Provide the (x, y) coordinate of the cell's center where the given text is located.  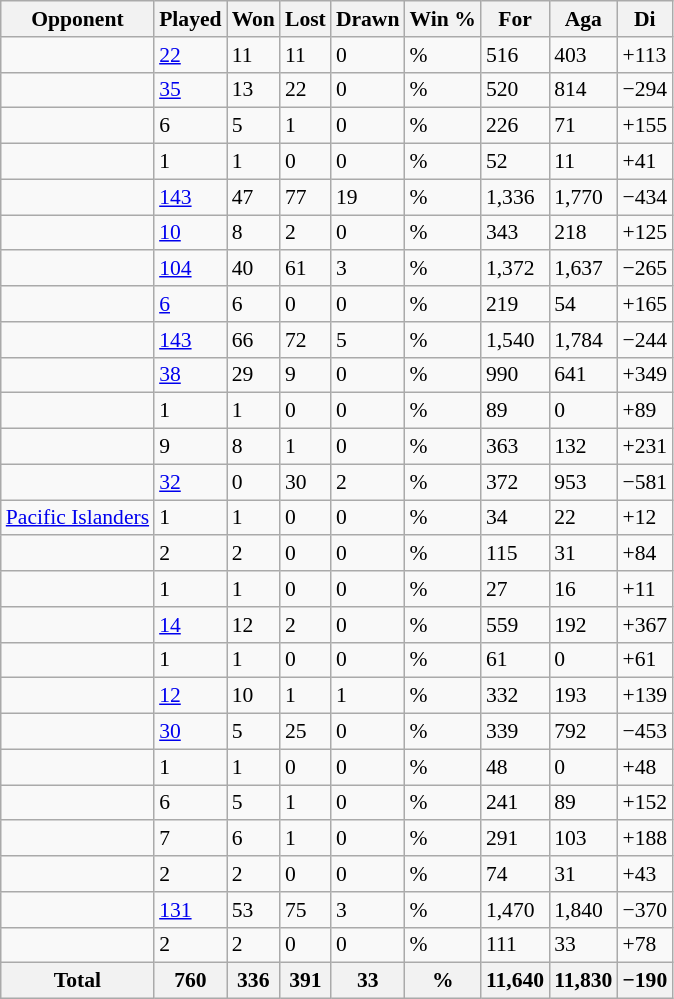
−581 (644, 482)
391 (306, 981)
641 (583, 375)
111 (515, 945)
1,784 (583, 340)
−190 (644, 981)
760 (190, 981)
+125 (644, 233)
13 (254, 90)
+367 (644, 625)
25 (306, 732)
Drawn (368, 19)
+89 (644, 411)
66 (254, 340)
1,336 (515, 197)
+11 (644, 589)
−294 (644, 90)
77 (306, 197)
32 (190, 482)
47 (254, 197)
226 (515, 126)
48 (515, 767)
−370 (644, 910)
115 (515, 554)
372 (515, 482)
29 (254, 375)
75 (306, 910)
54 (583, 304)
27 (515, 589)
+41 (644, 162)
990 (515, 375)
Won (254, 19)
Played (190, 19)
7 (190, 839)
218 (583, 233)
+78 (644, 945)
Lost (306, 19)
+139 (644, 696)
−434 (644, 197)
192 (583, 625)
792 (583, 732)
1,470 (515, 910)
219 (515, 304)
1,372 (515, 269)
11,640 (515, 981)
104 (190, 269)
343 (515, 233)
336 (254, 981)
1,637 (583, 269)
1,840 (583, 910)
+349 (644, 375)
363 (515, 447)
559 (515, 625)
35 (190, 90)
+12 (644, 518)
291 (515, 839)
Win % (443, 19)
−265 (644, 269)
Pacific Islanders (78, 518)
53 (254, 910)
+155 (644, 126)
516 (515, 55)
52 (515, 162)
Aga (583, 19)
19 (368, 197)
241 (515, 803)
1,770 (583, 197)
38 (190, 375)
332 (515, 696)
16 (583, 589)
403 (583, 55)
+43 (644, 874)
−244 (644, 340)
103 (583, 839)
71 (583, 126)
+48 (644, 767)
+165 (644, 304)
Opponent (78, 19)
193 (583, 696)
1,540 (515, 340)
131 (190, 910)
34 (515, 518)
72 (306, 340)
14 (190, 625)
+113 (644, 55)
Di (644, 19)
For (515, 19)
Total (78, 981)
+152 (644, 803)
132 (583, 447)
−453 (644, 732)
11,830 (583, 981)
814 (583, 90)
520 (515, 90)
953 (583, 482)
40 (254, 269)
+188 (644, 839)
+84 (644, 554)
74 (515, 874)
+61 (644, 660)
339 (515, 732)
+231 (644, 447)
